Search for the cell housing the specified text and yield its [X, Y] center coordinate. 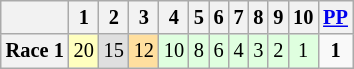
9 [278, 17]
Race 1 [35, 51]
5 [199, 17]
7 [239, 17]
12 [144, 51]
20 [84, 51]
15 [114, 51]
PP [336, 17]
